Identify which cell holds the provided text, then report its (x, y) central coordinate. 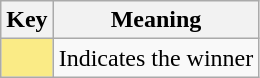
Key (27, 20)
Meaning (156, 20)
Indicates the winner (156, 58)
